Return the [X, Y] coordinate for the center point of the cell that contains the specified text.  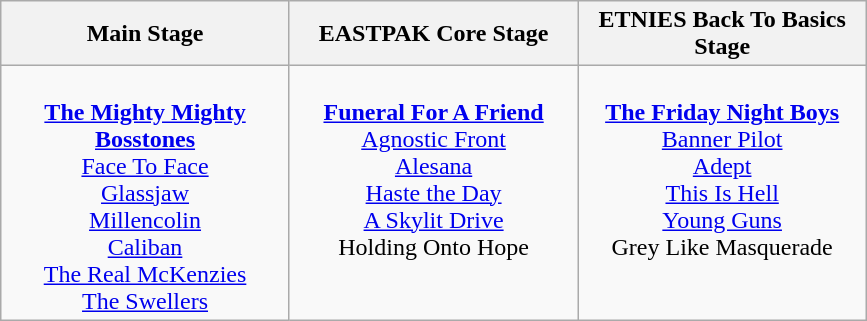
Funeral For A Friend Agnostic Front Alesana Haste the Day A Skylit Drive Holding Onto Hope [434, 193]
The Mighty Mighty Bosstones Face To Face Glassjaw Millencolin Caliban The Real McKenzies The Swellers [146, 193]
ETNIES Back To Basics Stage [722, 34]
EASTPAK Core Stage [434, 34]
The Friday Night Boys Banner Pilot Adept This Is Hell Young Guns Grey Like Masquerade [722, 193]
Main Stage [146, 34]
